Return (X, Y) of the center of cell containing provided text 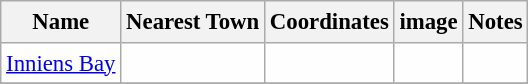
Inniens Bay (61, 62)
Name (61, 22)
Nearest Town (193, 22)
Notes (496, 22)
Coordinates (330, 22)
image (428, 22)
